Output the [x, y] coordinate of the center of the cell containing the given text.  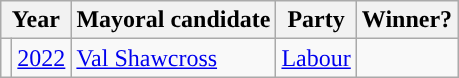
2022 [42, 58]
Year [36, 20]
Winner? [406, 20]
Val Shawcross [174, 58]
Mayoral candidate [174, 20]
Labour [316, 58]
Party [316, 20]
